Output the (x, y) coordinate of the center of the cell containing the given text.  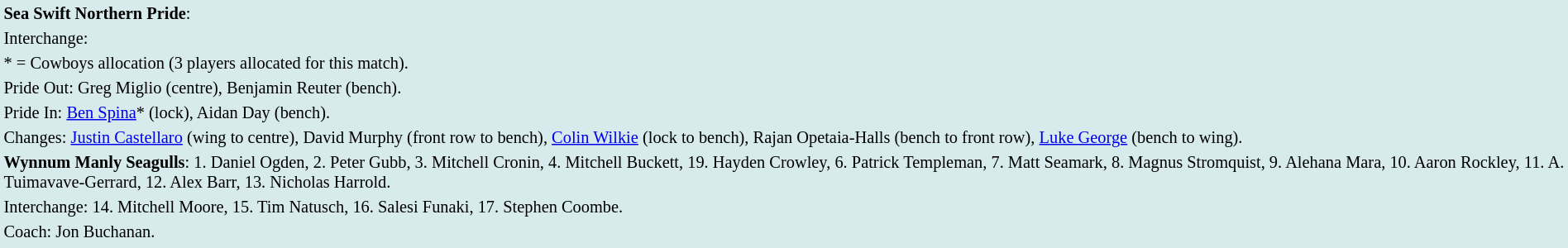
* = Cowboys allocation (3 players allocated for this match). (784, 63)
Sea Swift Northern Pride: (784, 13)
Coach: Jon Buchanan. (784, 231)
Interchange: (784, 38)
Pride Out: Greg Miglio (centre), Benjamin Reuter (bench). (784, 88)
Pride In: Ben Spina* (lock), Aidan Day (bench). (784, 112)
Interchange: 14. Mitchell Moore, 15. Tim Natusch, 16. Salesi Funaki, 17. Stephen Coombe. (784, 207)
